Search for the cell housing the specified text and yield its (x, y) center coordinate. 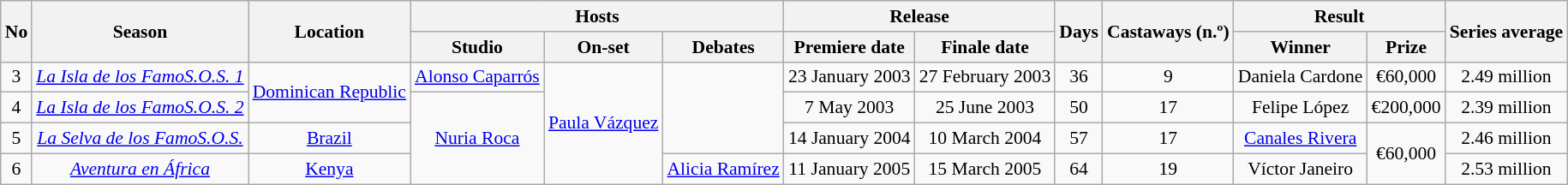
No (17, 31)
Dominican Republic (329, 92)
La Isla de los FamoS.O.S. 2 (140, 108)
57 (1079, 139)
50 (1079, 108)
Studio (477, 47)
Brazil (329, 139)
Canales Rivera (1301, 139)
Aventura en África (140, 169)
Location (329, 31)
La Selva de los FamoS.O.S. (140, 139)
Alicia Ramírez (723, 169)
Castaways (n.º) (1169, 31)
Kenya (329, 169)
15 March 2005 (985, 169)
Winner (1301, 47)
6 (17, 169)
Release (919, 16)
14 January 2004 (850, 139)
10 March 2004 (985, 139)
4 (17, 108)
64 (1079, 169)
Finale date (985, 47)
Paula Vázquez (603, 122)
2.46 million (1506, 139)
27 February 2003 (985, 77)
9 (1169, 77)
Series average (1506, 31)
Days (1079, 31)
Daniela Cardone (1301, 77)
Felipe López (1301, 108)
11 January 2005 (850, 169)
3 (17, 77)
La Isla de los FamoS.O.S. 1 (140, 77)
Alonso Caparrós (477, 77)
Season (140, 31)
Prize (1407, 47)
36 (1079, 77)
Víctor Janeiro (1301, 169)
Debates (723, 47)
Nuria Roca (477, 139)
5 (17, 139)
Hosts (597, 16)
23 January 2003 (850, 77)
Premiere date (850, 47)
2.39 million (1506, 108)
2.53 million (1506, 169)
25 June 2003 (985, 108)
19 (1169, 169)
7 May 2003 (850, 108)
Result (1340, 16)
€200,000 (1407, 108)
On-set (603, 47)
2.49 million (1506, 77)
